Return [x, y] of the center of cell containing provided text 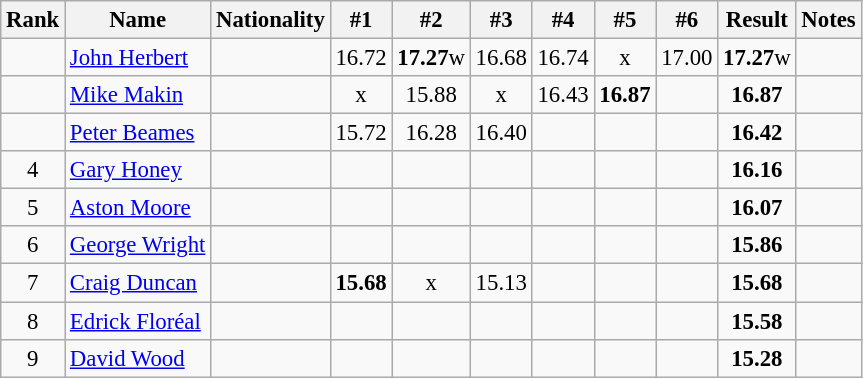
16.43 [563, 95]
Peter Beames [138, 133]
16.68 [501, 58]
17.00 [687, 58]
16.16 [757, 170]
15.86 [757, 245]
Mike Makin [138, 95]
Nationality [270, 20]
6 [33, 245]
Result [757, 20]
David Wood [138, 358]
16.74 [563, 58]
#4 [563, 20]
15.28 [757, 358]
16.07 [757, 208]
5 [33, 208]
Craig Duncan [138, 283]
#3 [501, 20]
15.88 [431, 95]
#6 [687, 20]
16.42 [757, 133]
16.40 [501, 133]
Rank [33, 20]
16.28 [431, 133]
4 [33, 170]
Name [138, 20]
John Herbert [138, 58]
15.72 [361, 133]
15.13 [501, 283]
#1 [361, 20]
9 [33, 358]
7 [33, 283]
George Wright [138, 245]
8 [33, 321]
15.58 [757, 321]
Notes [828, 20]
Edrick Floréal [138, 321]
Aston Moore [138, 208]
Gary Honey [138, 170]
#5 [625, 20]
16.72 [361, 58]
#2 [431, 20]
